Capture the cell that displays the provided text and extract its (x, y) central coordinate. 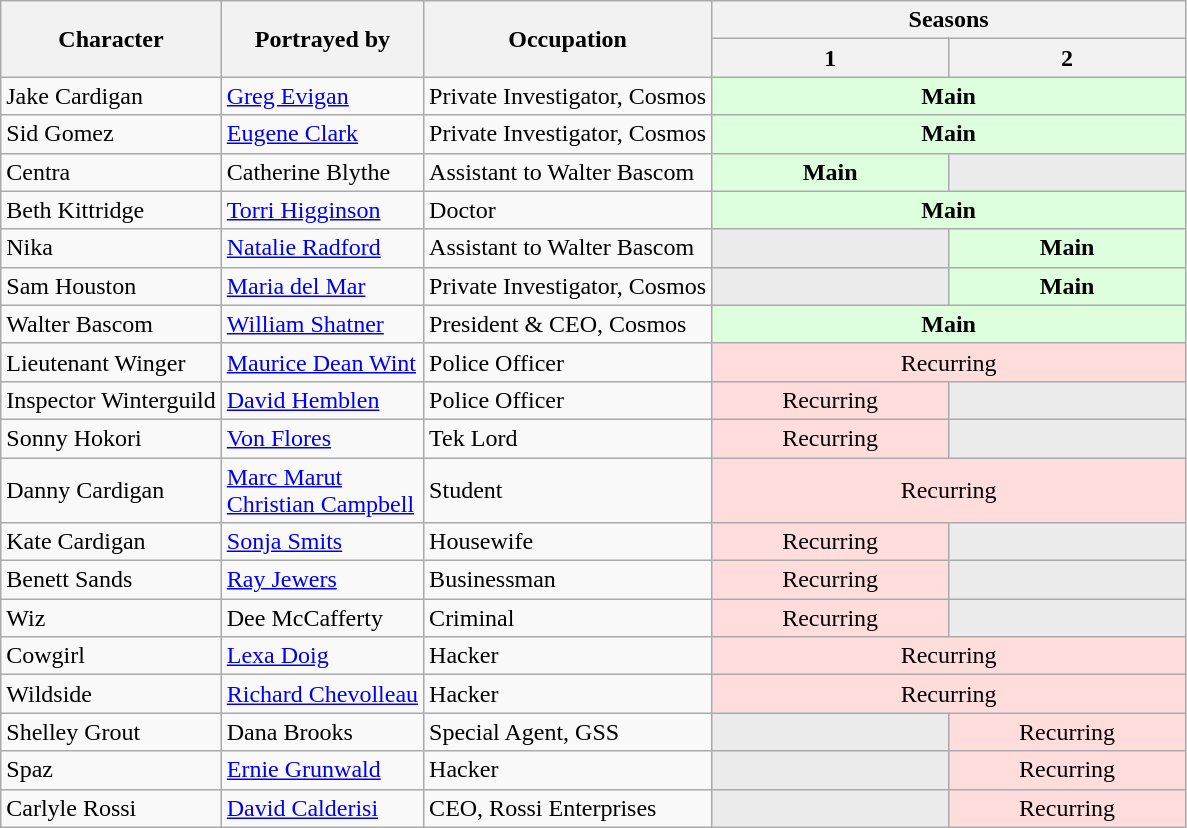
Special Agent, GSS (568, 732)
Danny Cardigan (111, 490)
David Hemblen (322, 400)
Ernie Grunwald (322, 770)
Ray Jewers (322, 580)
Tek Lord (568, 438)
Housewife (568, 542)
Nika (111, 248)
CEO, Rossi Enterprises (568, 808)
Marc MarutChristian Campbell (322, 490)
Dana Brooks (322, 732)
Sid Gomez (111, 134)
Criminal (568, 618)
Character (111, 39)
1 (830, 58)
Maurice Dean Wint (322, 362)
Dee McCafferty (322, 618)
Sam Houston (111, 286)
Catherine Blythe (322, 172)
Portrayed by (322, 39)
Occupation (568, 39)
Von Flores (322, 438)
Walter Bascom (111, 324)
2 (1068, 58)
Wildside (111, 694)
Natalie Radford (322, 248)
Doctor (568, 210)
Torri Higginson (322, 210)
William Shatner (322, 324)
Seasons (949, 20)
David Calderisi (322, 808)
Centra (111, 172)
Lexa Doig (322, 656)
Richard Chevolleau (322, 694)
Greg Evigan (322, 96)
Sonja Smits (322, 542)
Inspector Winterguild (111, 400)
Eugene Clark (322, 134)
Student (568, 490)
Lieutenant Winger (111, 362)
Beth Kittridge (111, 210)
Carlyle Rossi (111, 808)
Sonny Hokori (111, 438)
Wiz (111, 618)
President & CEO, Cosmos (568, 324)
Jake Cardigan (111, 96)
Spaz (111, 770)
Shelley Grout (111, 732)
Cowgirl (111, 656)
Kate Cardigan (111, 542)
Maria del Mar (322, 286)
Benett Sands (111, 580)
Businessman (568, 580)
